Scan for the cell matching the given text and deliver its [X, Y] coordinate at center. 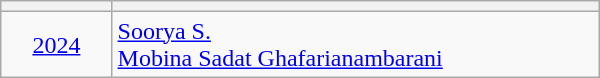
Soorya S. Mobina Sadat Ghafarianambarani [356, 44]
2024 [56, 44]
